Locate the cell with the specified text and output its [X, Y] center coordinate. 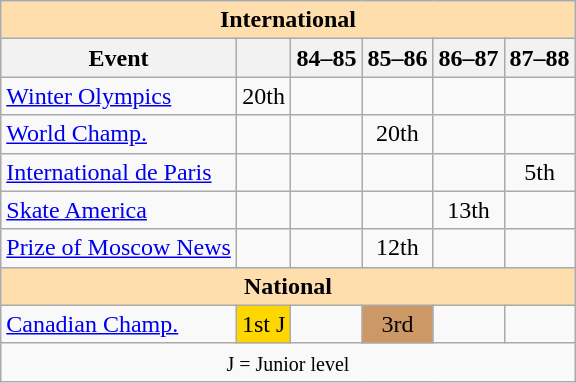
Prize of Moscow News [119, 248]
Skate America [119, 210]
Canadian Champ. [119, 324]
86–87 [468, 58]
1st J [263, 324]
12th [398, 248]
13th [468, 210]
Event [119, 58]
5th [540, 172]
Winter Olympics [119, 96]
International de Paris [119, 172]
International [288, 20]
87–88 [540, 58]
National [288, 286]
J = Junior level [288, 362]
World Champ. [119, 134]
3rd [398, 324]
85–86 [398, 58]
84–85 [326, 58]
